Capture the cell that displays the provided text and extract its [X, Y] central coordinate. 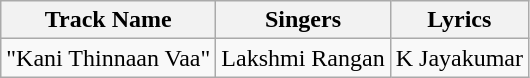
Lakshmi Rangan [303, 58]
Track Name [108, 20]
Singers [303, 20]
Lyrics [459, 20]
"Kani Thinnaan Vaa" [108, 58]
K Jayakumar [459, 58]
